Determine the [x, y] coordinate at the center of the cell enclosing the given text.  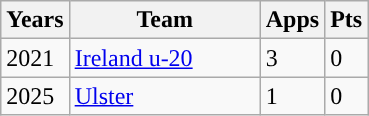
2025 [35, 96]
Apps [292, 20]
Ireland u-20 [164, 58]
Ulster [164, 96]
Pts [346, 20]
1 [292, 96]
3 [292, 58]
2021 [35, 58]
Team [164, 20]
Years [35, 20]
